Detect which cell encompasses the target text, then output its [x, y] center coordinate. 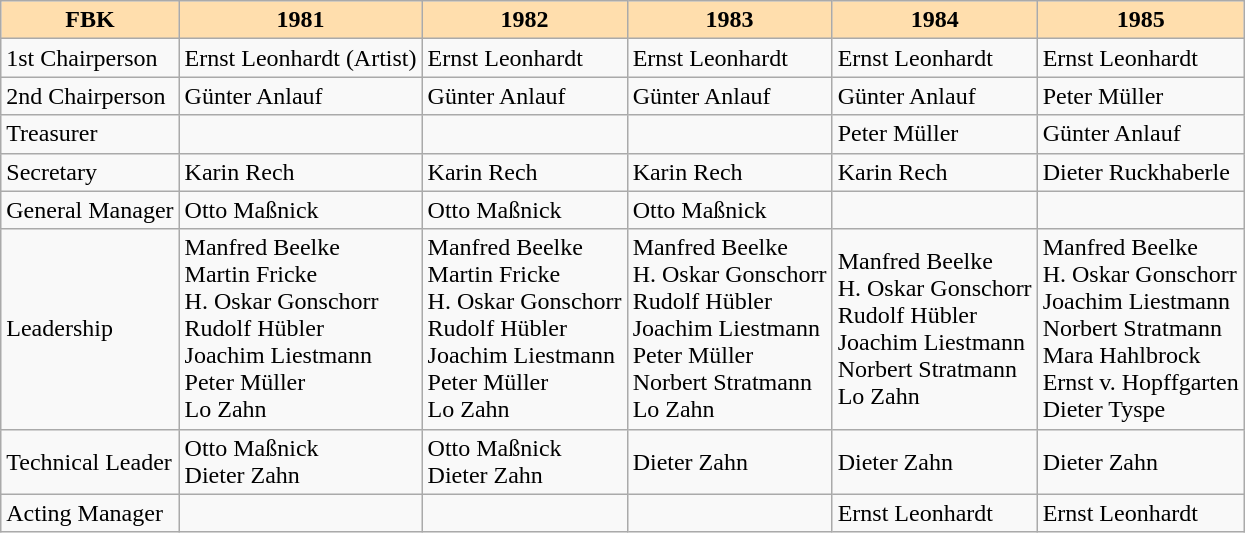
Treasurer [90, 134]
2nd Chairperson [90, 96]
Dieter Ruckhaberle [1140, 172]
Leadership [90, 329]
Manfred BeelkeH. Oskar GonschorrRudolf HüblerJoachim LiestmannNorbert StratmannLo Zahn [934, 329]
1983 [730, 20]
General Manager [90, 210]
1982 [524, 20]
1st Chairperson [90, 58]
Secretary [90, 172]
Manfred BeelkeH. Oskar GonschorrJoachim LiestmannNorbert StratmannMara HahlbrockErnst v. HopffgartenDieter Tyspe [1140, 329]
1985 [1140, 20]
1981 [300, 20]
Manfred BeelkeH. Oskar GonschorrRudolf HüblerJoachim LiestmannPeter MüllerNorbert StratmannLo Zahn [730, 329]
1984 [934, 20]
FBK [90, 20]
Technical Leader [90, 462]
Ernst Leonhardt (Artist) [300, 58]
Acting Manager [90, 513]
